Pinpoint the cell where the given text exists, returning its [x, y] midpoint coordinate. 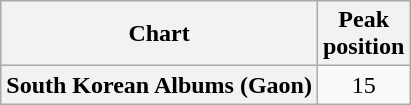
Chart [160, 34]
South Korean Albums (Gaon) [160, 85]
Peak position [363, 34]
15 [363, 85]
